Identify which cell holds the provided text, then report its (x, y) central coordinate. 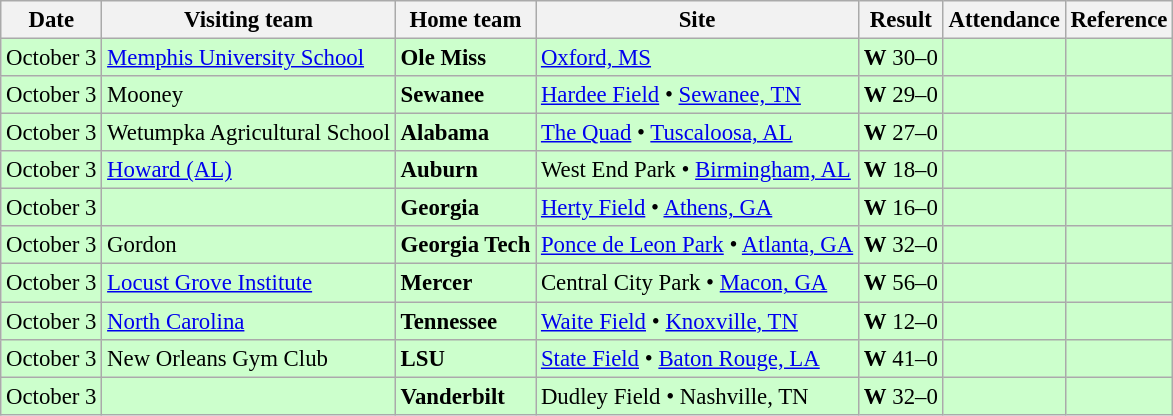
State Field • Baton Rouge, LA (698, 358)
W 41–0 (902, 358)
Herty Field • Athens, GA (698, 208)
Gordon (248, 245)
Mooney (248, 95)
Alabama (465, 133)
Georgia (465, 208)
North Carolina (248, 321)
Oxford, MS (698, 58)
Home team (465, 20)
Attendance (1004, 20)
Sewanee (465, 95)
Central City Park • Macon, GA (698, 283)
W 29–0 (902, 95)
LSU (465, 358)
Georgia Tech (465, 245)
Auburn (465, 170)
Vanderbilt (465, 396)
W 12–0 (902, 321)
Ole Miss (465, 58)
The Quad • Tuscaloosa, AL (698, 133)
W 27–0 (902, 133)
Date (52, 20)
Hardee Field • Sewanee, TN (698, 95)
Waite Field • Knoxville, TN (698, 321)
Visiting team (248, 20)
W 56–0 (902, 283)
West End Park • Birmingham, AL (698, 170)
Memphis University School (248, 58)
W 30–0 (902, 58)
Locust Grove Institute (248, 283)
Site (698, 20)
Dudley Field • Nashville, TN (698, 396)
New Orleans Gym Club (248, 358)
Result (902, 20)
Tennessee (465, 321)
W 18–0 (902, 170)
Mercer (465, 283)
Reference (1119, 20)
W 16–0 (902, 208)
Ponce de Leon Park • Atlanta, GA (698, 245)
Howard (AL) (248, 170)
Wetumpka Agricultural School (248, 133)
